Output the [X, Y] coordinate of the center of the cell containing the given text.  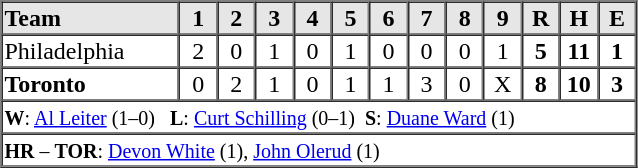
11 [579, 50]
Team [91, 18]
10 [579, 84]
Philadelphia [91, 50]
Toronto [91, 84]
6 [388, 18]
4 [312, 18]
9 [503, 18]
H [579, 18]
R [541, 18]
W: Al Leiter (1–0) L: Curt Schilling (0–1) S: Duane Ward (1) [319, 116]
X [503, 84]
7 [427, 18]
E [617, 18]
HR – TOR: Devon White (1), John Olerud (1) [319, 150]
